Return the (x, y) coordinate for the center point of the cell that contains the specified text.  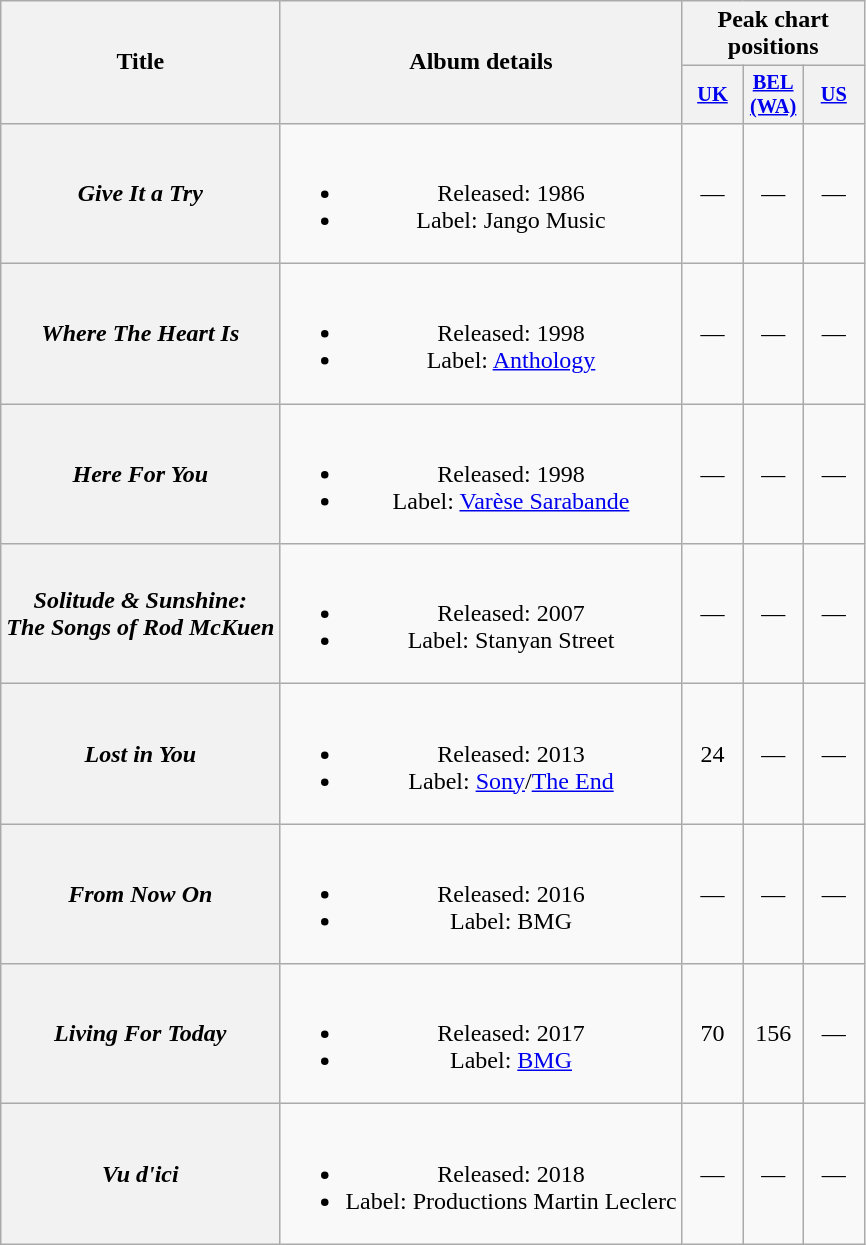
Where The Heart Is (140, 334)
From Now On (140, 894)
Released: 2007 Label: Stanyan Street (481, 614)
Released: 1986 Label: Jango Music (481, 193)
US (834, 95)
Released: 1998 Label: Varèse Sarabande (481, 474)
Solitude & Sunshine:The Songs of Rod McKuen (140, 614)
Peak chart positions (773, 34)
Released: 2017 Label: BMG (481, 1034)
BEL(WA) (774, 95)
Title (140, 62)
Living For Today (140, 1034)
Released: 2018 Label: Productions Martin Leclerc (481, 1174)
Released: 1998 Label: Anthology (481, 334)
Released: 2013 Label: Sony/The End (481, 754)
24 (712, 754)
Lost in You (140, 754)
UK (712, 95)
Vu d'ici (140, 1174)
156 (774, 1034)
Album details (481, 62)
Here For You (140, 474)
Released: 2016 Label: BMG (481, 894)
Give It a Try (140, 193)
70 (712, 1034)
